Capture the cell that displays the provided text and extract its (x, y) central coordinate. 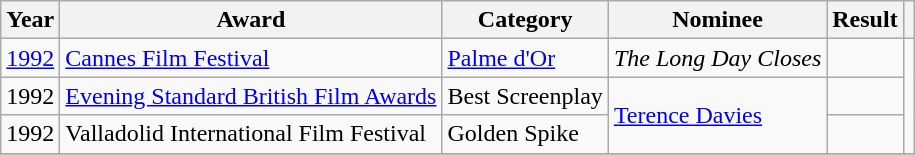
Valladolid International Film Festival (251, 134)
Evening Standard British Film Awards (251, 96)
Best Screenplay (525, 96)
The Long Day Closes (717, 58)
Year (30, 20)
Palme d'Or (525, 58)
Result (865, 20)
Golden Spike (525, 134)
Award (251, 20)
Category (525, 20)
Cannes Film Festival (251, 58)
Terence Davies (717, 115)
Nominee (717, 20)
